Return [x, y] of the center of cell containing provided text 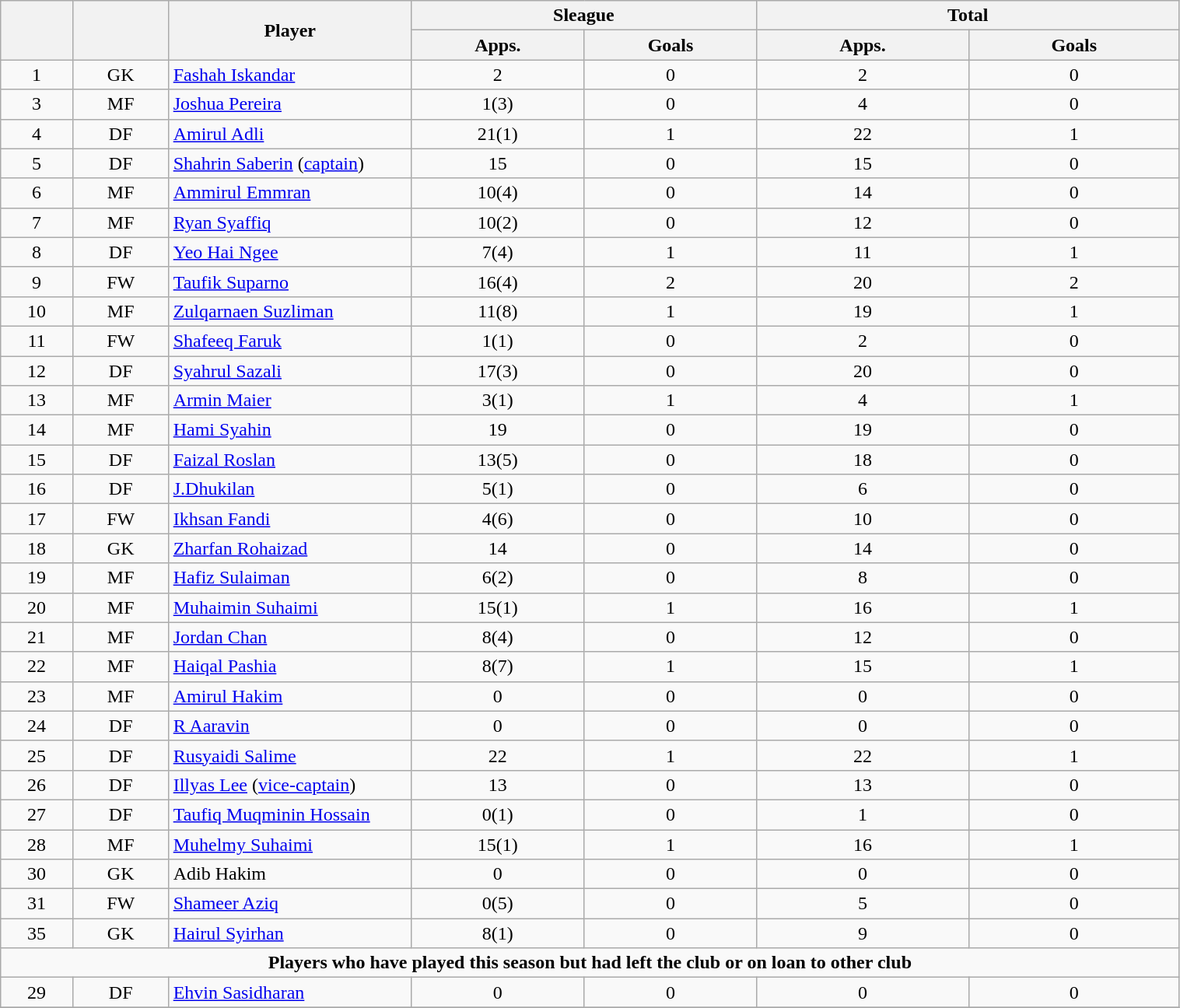
Ryan Syaffiq [289, 222]
13(5) [498, 460]
R Aaravin [289, 726]
0(1) [498, 814]
Amirul Adli [289, 134]
17 [37, 519]
Muhelmy Suhaimi [289, 844]
3 [37, 104]
Haiqal Pashia [289, 667]
Ammirul Emmran [289, 193]
28 [37, 844]
Shafeeq Faruk [289, 341]
26 [37, 785]
10(2) [498, 222]
Sleague [583, 16]
Total [968, 16]
17(3) [498, 371]
8(7) [498, 667]
30 [37, 874]
Jordan Chan [289, 637]
Taufik Suparno [289, 282]
21 [37, 637]
29 [37, 992]
8(4) [498, 637]
Hami Syahin [289, 430]
Adib Hakim [289, 874]
4(6) [498, 519]
1(3) [498, 104]
Amirul Hakim [289, 696]
Zulqarnaen Suzliman [289, 311]
24 [37, 726]
23 [37, 696]
Player [289, 30]
Illyas Lee (vice-captain) [289, 785]
Players who have played this season but had left the club or on loan to other club [590, 963]
Muhaimin Suhaimi [289, 607]
25 [37, 755]
0(5) [498, 904]
8(1) [498, 933]
Ikhsan Fandi [289, 519]
31 [37, 904]
Shameer Aziq [289, 904]
Yeo Hai Ngee [289, 252]
11(8) [498, 311]
35 [37, 933]
16(4) [498, 282]
Armin Maier [289, 401]
Ehvin Sasidharan [289, 992]
3(1) [498, 401]
Syahrul Sazali [289, 371]
7 [37, 222]
Hafiz Sulaiman [289, 578]
Joshua Pereira [289, 104]
27 [37, 814]
Rusyaidi Salime [289, 755]
J.Dhukilan [289, 489]
10(4) [498, 193]
Faizal Roslan [289, 460]
Zharfan Rohaizad [289, 548]
21(1) [498, 134]
5(1) [498, 489]
Shahrin Saberin (captain) [289, 163]
1(1) [498, 341]
Hairul Syirhan [289, 933]
Taufiq Muqminin Hossain [289, 814]
6(2) [498, 578]
Fashah Iskandar [289, 75]
7(4) [498, 252]
